Provide the [x, y] coordinate of the cell's center where the given text is located.  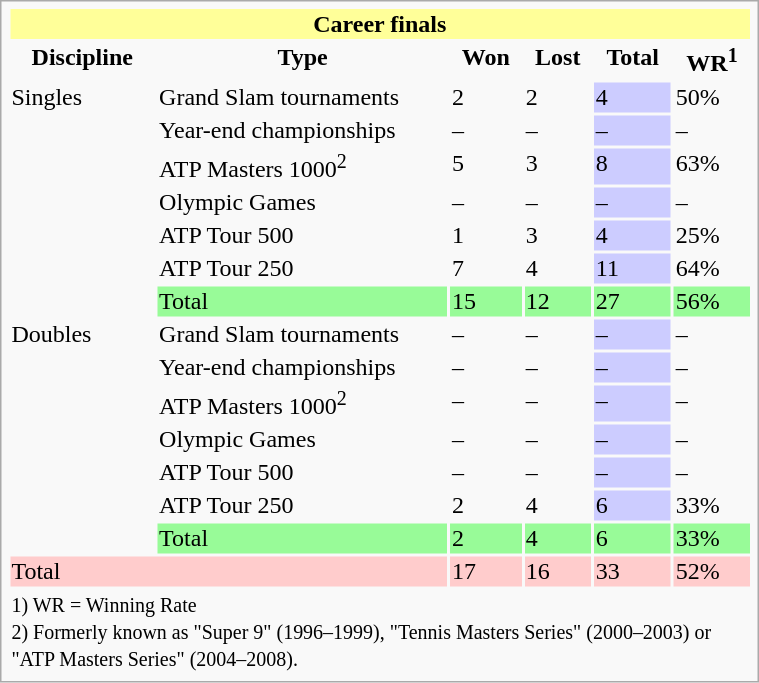
27 [632, 301]
7 [486, 268]
63% [712, 166]
50% [712, 97]
33 [632, 572]
Discipline [82, 60]
11 [632, 268]
17 [486, 572]
1 [486, 235]
1) WR = Winning Rate 2) Formerly known as "Super 9" (1996–1999), "Tennis Masters Series" (2000–2003) or "ATP Masters Series" (2004–2008). [380, 632]
Won [486, 60]
16 [558, 572]
8 [632, 166]
12 [558, 301]
Lost [558, 60]
15 [486, 301]
WR1 [712, 60]
25% [712, 235]
5 [486, 166]
Type [303, 60]
Career finals [380, 24]
52% [712, 572]
Singles [82, 199]
56% [712, 301]
Doubles [82, 436]
64% [712, 268]
